For the text-containing cell, return its midpoint in [x, y] coordinate format. 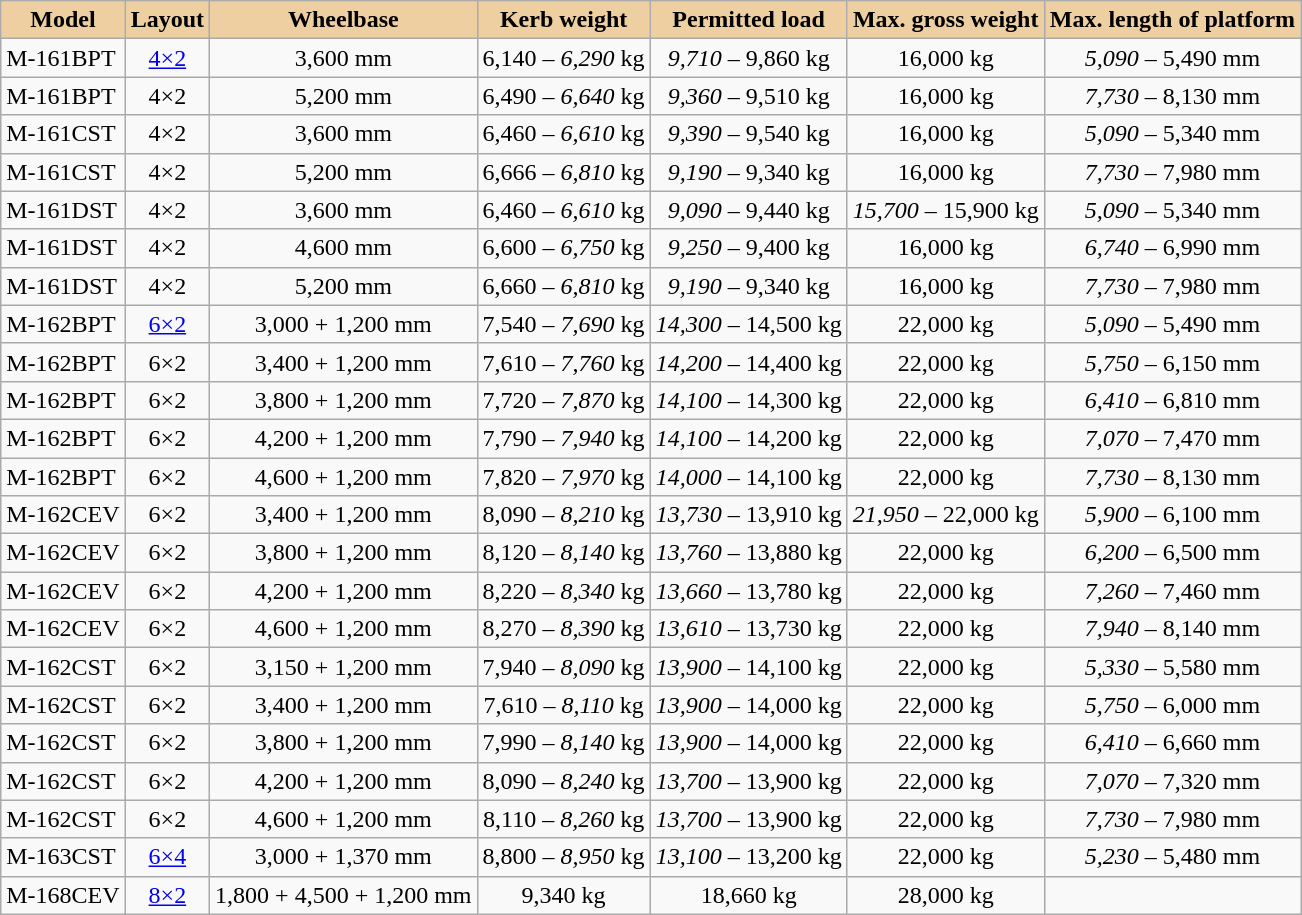
8,110 – 8,260 kg [564, 819]
3,150 + 1,200 mm [344, 667]
5,230 – 5,480 mm [1172, 857]
7,720 – 7,870 kg [564, 400]
6,660 – 6,810 kg [564, 286]
Kerb weight [564, 20]
14,200 – 14,400 kg [748, 362]
9,250 – 9,400 kg [748, 248]
6,666 – 6,810 kg [564, 172]
8×2 [167, 895]
21,950 – 22,000 kg [946, 515]
Layout [167, 20]
13,730 – 13,910 kg [748, 515]
6,600 – 6,750 kg [564, 248]
6,410 – 6,810 mm [1172, 400]
18,660 kg [748, 895]
5,330 – 5,580 mm [1172, 667]
Model [63, 20]
8,120 – 8,140 kg [564, 553]
7,940 – 8,090 kg [564, 667]
7,540 – 7,690 kg [564, 324]
5,750 – 6,150 mm [1172, 362]
7,940 – 8,140 mm [1172, 629]
8,090 – 8,210 kg [564, 515]
13,610 – 13,730 kg [748, 629]
9,090 – 9,440 kg [748, 210]
4,600 mm [344, 248]
7,610 – 8,110 kg [564, 705]
Permitted load [748, 20]
8,800 – 8,950 kg [564, 857]
Wheelbase [344, 20]
7,070 – 7,320 mm [1172, 781]
6,410 – 6,660 mm [1172, 743]
8,090 – 8,240 kg [564, 781]
9,340 kg [564, 895]
3,000 + 1,370 mm [344, 857]
28,000 kg [946, 895]
13,900 – 14,100 kg [748, 667]
7,820 – 7,970 kg [564, 477]
7,990 – 8,140 kg [564, 743]
7,790 – 7,940 kg [564, 438]
6,740 – 6,990 mm [1172, 248]
9,710 – 9,860 kg [748, 58]
15,700 – 15,900 kg [946, 210]
Max. length of platform [1172, 20]
13,760 – 13,880 kg [748, 553]
M-163CST [63, 857]
7,610 – 7,760 kg [564, 362]
14,000 – 14,100 kg [748, 477]
13,100 – 13,200 kg [748, 857]
14,100 – 14,200 kg [748, 438]
6,140 – 6,290 kg [564, 58]
14,100 – 14,300 kg [748, 400]
1,800 + 4,500 + 1,200 mm [344, 895]
6,200 – 6,500 mm [1172, 553]
Max. gross weight [946, 20]
14,300 – 14,500 kg [748, 324]
5,900 – 6,100 mm [1172, 515]
8,270 – 8,390 kg [564, 629]
M-168CEV [63, 895]
8,220 – 8,340 kg [564, 591]
5,750 – 6,000 mm [1172, 705]
6,490 – 6,640 kg [564, 96]
9,360 – 9,510 kg [748, 96]
6×4 [167, 857]
13,660 – 13,780 kg [748, 591]
9,390 – 9,540 kg [748, 134]
7,070 – 7,470 mm [1172, 438]
3,000 + 1,200 mm [344, 324]
7,260 – 7,460 mm [1172, 591]
